Output the [X, Y] coordinate of the center of the cell containing the given text.  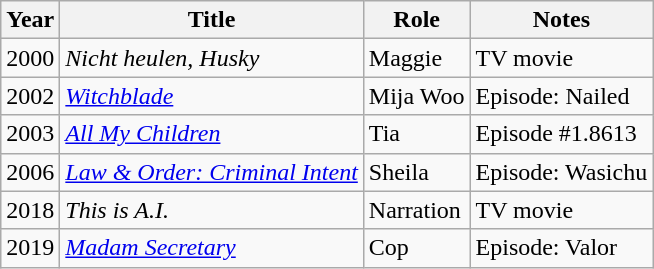
Mija Woo [416, 96]
2000 [30, 58]
Witchblade [212, 96]
Notes [562, 20]
2003 [30, 134]
Sheila [416, 172]
Nicht heulen, Husky [212, 58]
2019 [30, 248]
Episode: Valor [562, 248]
Cop [416, 248]
Episode: Nailed [562, 96]
All My Children [212, 134]
Episode: Wasichu [562, 172]
Law & Order: Criminal Intent [212, 172]
Madam Secretary [212, 248]
2018 [30, 210]
Narration [416, 210]
Tia [416, 134]
This is A.I. [212, 210]
2006 [30, 172]
Episode #1.8613 [562, 134]
Year [30, 20]
Maggie [416, 58]
2002 [30, 96]
Role [416, 20]
Title [212, 20]
